Return (X, Y) of the center of cell containing provided text 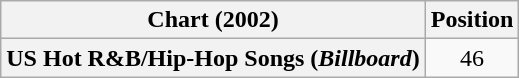
Chart (2002) (213, 20)
US Hot R&B/Hip-Hop Songs (Billboard) (213, 58)
46 (472, 58)
Position (472, 20)
